Pinpoint the cell where the given text exists, returning its (X, Y) midpoint coordinate. 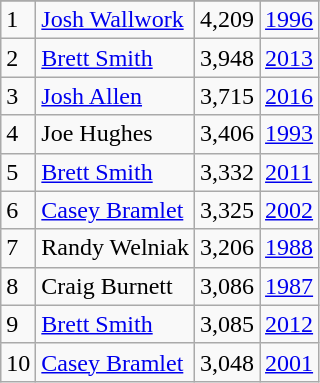
3,086 (226, 286)
7 (18, 248)
1 (18, 20)
Craig Burnett (116, 286)
10 (18, 362)
3,085 (226, 324)
2013 (290, 58)
4,209 (226, 20)
1996 (290, 20)
1993 (290, 134)
Randy Welniak (116, 248)
3,206 (226, 248)
3 (18, 96)
3,332 (226, 172)
8 (18, 286)
Josh Wallwork (116, 20)
2002 (290, 210)
4 (18, 134)
2001 (290, 362)
2012 (290, 324)
2 (18, 58)
2016 (290, 96)
9 (18, 324)
3,048 (226, 362)
2011 (290, 172)
1988 (290, 248)
5 (18, 172)
1987 (290, 286)
Josh Allen (116, 96)
Joe Hughes (116, 134)
6 (18, 210)
3,948 (226, 58)
3,325 (226, 210)
3,715 (226, 96)
3,406 (226, 134)
